Return the [x, y] coordinate for the center point of the cell that contains the specified text.  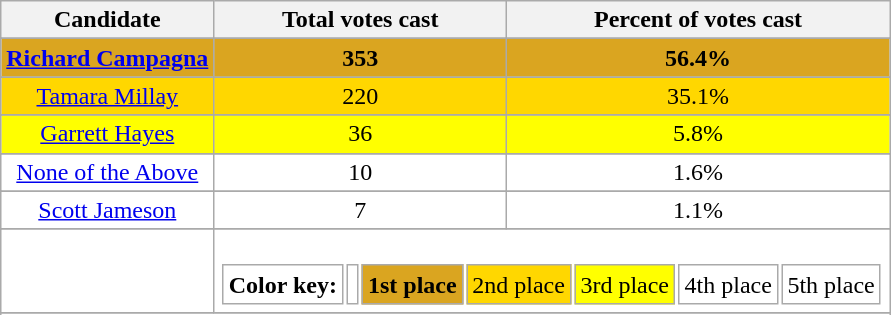
353 [360, 58]
Color key: [282, 285]
Tamara Millay [108, 96]
4th place [728, 285]
Richard Campagna [108, 58]
7 [360, 210]
1.1% [698, 210]
10 [360, 172]
1st place [412, 285]
35.1% [698, 96]
220 [360, 96]
Scott Jameson [108, 210]
Total votes cast [360, 20]
Garrett Hayes [108, 134]
36 [360, 134]
5th place [831, 285]
Color key: 1st place 2nd place 3rd place 4th place 5th place [552, 271]
2nd place [518, 285]
Percent of votes cast [698, 20]
5.8% [698, 134]
Candidate [108, 20]
56.4% [698, 58]
3rd place [624, 285]
None of the Above [108, 172]
1.6% [698, 172]
